Extract the [X, Y] coordinate from the center of the cell holding the provided text.  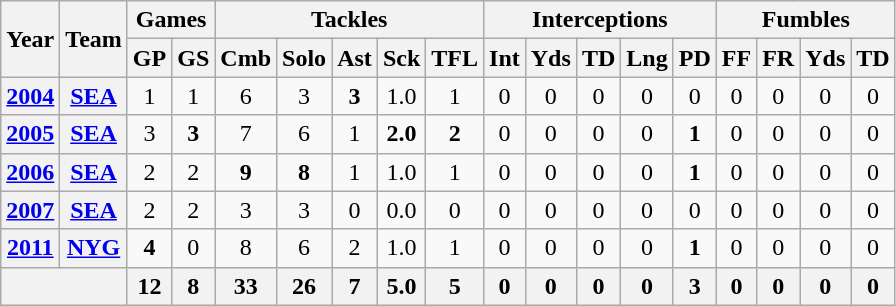
Int [505, 58]
4 [149, 248]
Tackles [350, 20]
Interceptions [600, 20]
2006 [30, 172]
PD [694, 58]
TFL [455, 58]
NYG [94, 248]
FR [778, 58]
5.0 [401, 286]
2005 [30, 134]
GP [149, 58]
Solo [304, 58]
Fumbles [806, 20]
0.0 [401, 210]
Ast [355, 58]
2007 [30, 210]
Team [94, 39]
Cmb [246, 58]
2.0 [401, 134]
FF [736, 58]
26 [304, 286]
Year [30, 39]
GS [194, 58]
Sck [401, 58]
5 [455, 286]
Games [170, 20]
2004 [30, 96]
33 [246, 286]
Lng [647, 58]
9 [246, 172]
2011 [30, 248]
12 [149, 286]
